Return the [X, Y] coordinate for the center point of the cell that contains the specified text.  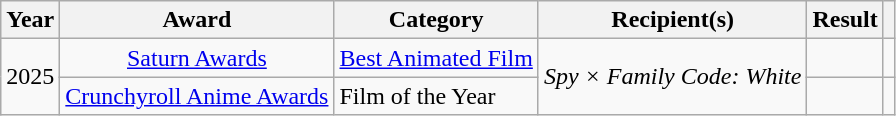
2025 [30, 77]
Spy × Family Code: White [672, 77]
Year [30, 20]
Best Animated Film [436, 58]
Film of the Year [436, 96]
Award [197, 20]
Category [436, 20]
Result [845, 20]
Crunchyroll Anime Awards [197, 96]
Recipient(s) [672, 20]
Saturn Awards [197, 58]
